Pinpoint the cell where the given text exists, returning its (x, y) midpoint coordinate. 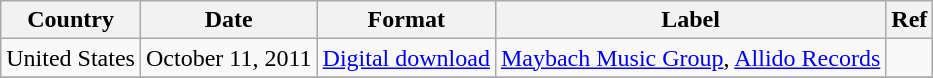
Maybach Music Group, Allido Records (690, 58)
Ref (910, 20)
Digital download (406, 58)
October 11, 2011 (228, 58)
Country (71, 20)
United States (71, 58)
Date (228, 20)
Label (690, 20)
Format (406, 20)
